Provide the (x, y) coordinate of the cell's center where the given text is located.  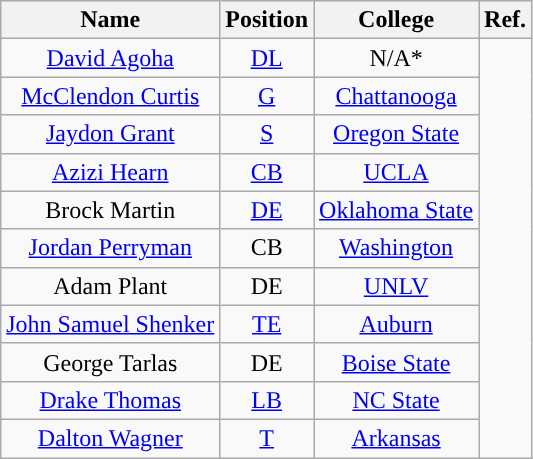
Ref. (506, 20)
Jordan Perryman (110, 248)
Washington (396, 248)
John Samuel Shenker (110, 324)
Dalton Wagner (110, 438)
Chattanooga (396, 96)
DL (267, 58)
G (267, 96)
Drake Thomas (110, 400)
Boise State (396, 362)
LB (267, 400)
T (267, 438)
UNLV (396, 286)
College (396, 20)
Position (267, 20)
Adam Plant (110, 286)
Arkansas (396, 438)
George Tarlas (110, 362)
Name (110, 20)
McClendon Curtis (110, 96)
Auburn (396, 324)
Oregon State (396, 134)
S (267, 134)
David Agoha (110, 58)
Oklahoma State (396, 210)
UCLA (396, 172)
Brock Martin (110, 210)
Azizi Hearn (110, 172)
Jaydon Grant (110, 134)
N/A* (396, 58)
NC State (396, 400)
TE (267, 324)
